From the cell containing the given text, extract its center point as (x, y) coordinate. 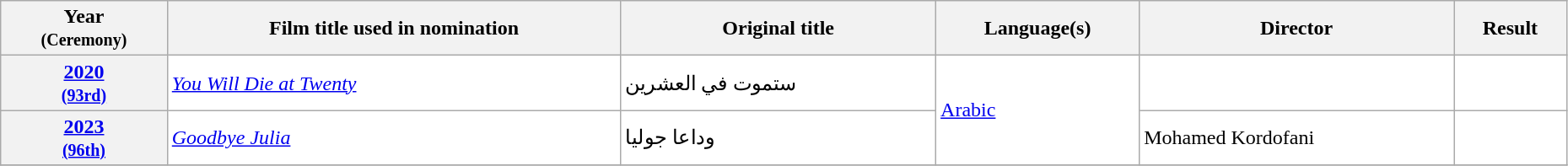
Language(s) (1037, 29)
Mohamed Kordofani (1297, 138)
Result (1511, 29)
2020(93rd) (84, 83)
Film title used in nomination (394, 29)
You Will Die at Twenty (394, 83)
Original title (779, 29)
2023(96th) (84, 138)
Director (1297, 29)
ستموت في العشرين (779, 83)
وداعا جوليا (779, 138)
Year(Ceremony) (84, 29)
Arabic (1037, 110)
Goodbye Julia (394, 138)
